Pinpoint the cell where the given text exists, returning its [x, y] midpoint coordinate. 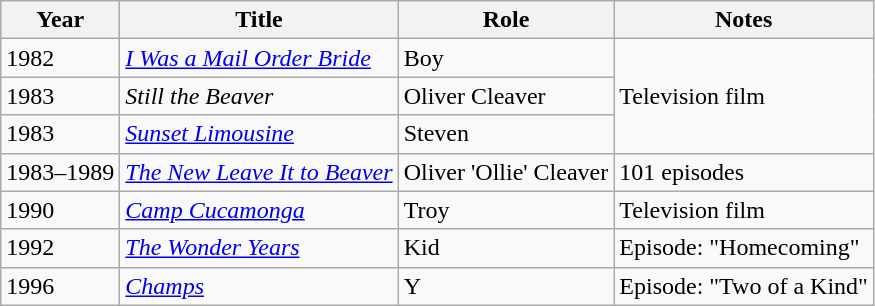
Champs [259, 286]
Episode: "Two of a Kind" [744, 286]
Kid [506, 248]
101 episodes [744, 172]
Still the Beaver [259, 96]
Boy [506, 58]
The Wonder Years [259, 248]
Troy [506, 210]
Role [506, 20]
Steven [506, 134]
1996 [60, 286]
Oliver 'Ollie' Cleaver [506, 172]
Sunset Limousine [259, 134]
I Was a Mail Order Bride [259, 58]
Y [506, 286]
1983–1989 [60, 172]
1982 [60, 58]
Notes [744, 20]
Camp Cucamonga [259, 210]
Title [259, 20]
1990 [60, 210]
Year [60, 20]
The New Leave It to Beaver [259, 172]
Episode: "Homecoming" [744, 248]
1992 [60, 248]
Oliver Cleaver [506, 96]
